Pinpoint the cell where the given text exists, returning its [X, Y] midpoint coordinate. 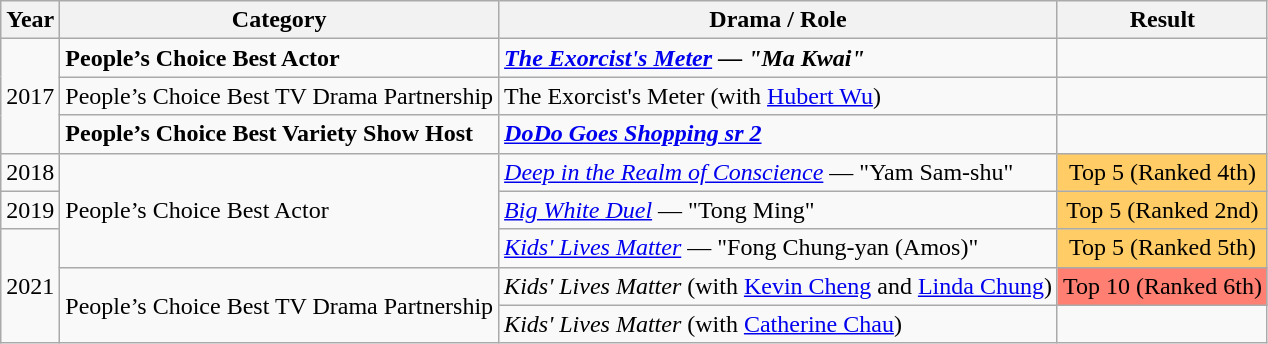
Kids' Lives Matter (with Catherine Chau) [778, 324]
Top 5 (Ranked 2nd) [1162, 210]
Drama / Role [778, 20]
Year [30, 20]
2017 [30, 96]
Result [1162, 20]
Top 5 (Ranked 4th) [1162, 172]
The Exorcist's Meter (with Hubert Wu) [778, 96]
2021 [30, 286]
Deep in the Realm of Conscience — "Yam Sam-shu" [778, 172]
DoDo Goes Shopping sr 2 [778, 134]
Top 10 (Ranked 6th) [1162, 286]
Kids' Lives Matter (with Kevin Cheng and Linda Chung) [778, 286]
Big White Duel — "Tong Ming" [778, 210]
People’s Choice Best Variety Show Host [280, 134]
Kids' Lives Matter — "Fong Chung-yan (Amos)" [778, 248]
Top 5 (Ranked 5th) [1162, 248]
The Exorcist's Meter — "Ma Kwai" [778, 58]
2018 [30, 172]
2019 [30, 210]
Category [280, 20]
